From the cell containing the given text, extract its center point as [x, y] coordinate. 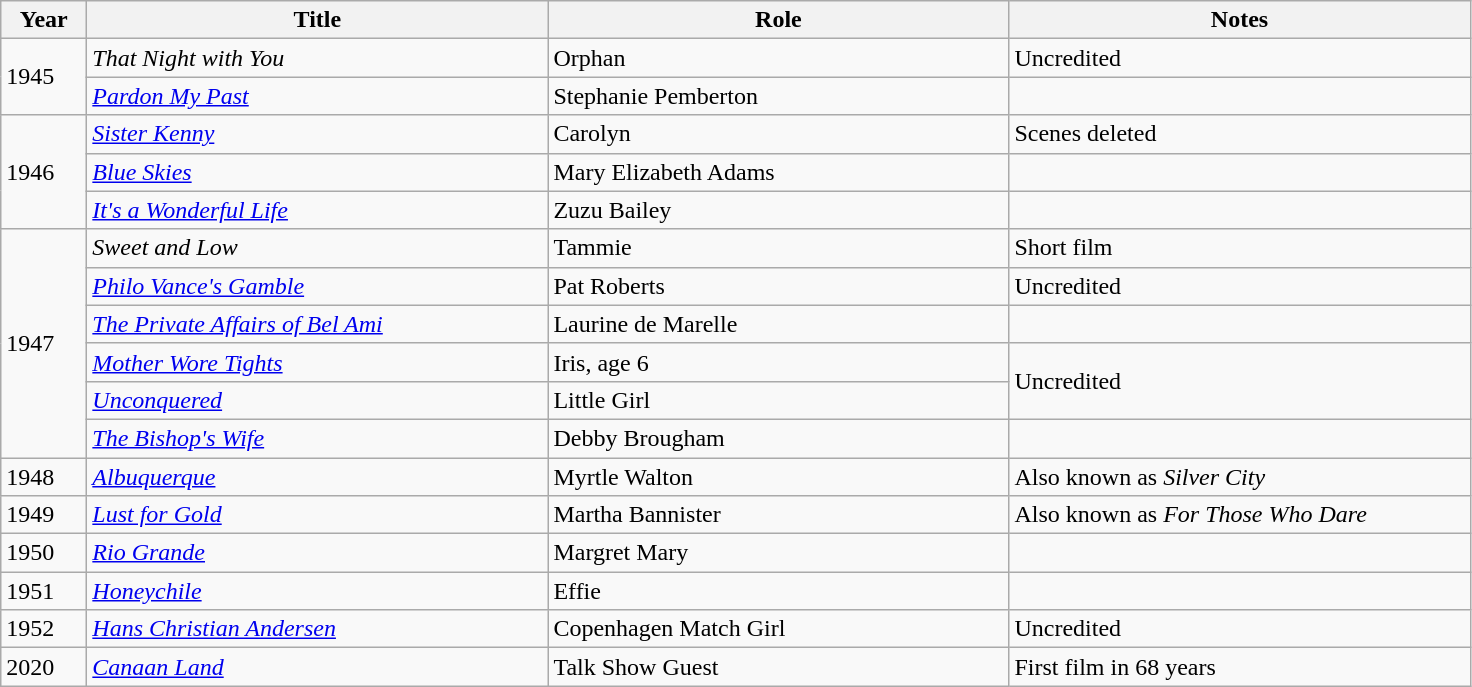
Sweet and Low [318, 248]
Role [778, 20]
Margret Mary [778, 553]
1949 [44, 515]
Myrtle Walton [778, 477]
It's a Wonderful Life [318, 210]
Carolyn [778, 134]
Stephanie Pemberton [778, 96]
Title [318, 20]
Also known as Silver City [1240, 477]
Debby Brougham [778, 438]
Martha Bannister [778, 515]
Also known as For Those Who Dare [1240, 515]
Copenhagen Match Girl [778, 629]
2020 [44, 667]
Pat Roberts [778, 286]
Albuquerque [318, 477]
Effie [778, 591]
1948 [44, 477]
Pardon My Past [318, 96]
Talk Show Guest [778, 667]
Unconquered [318, 400]
1952 [44, 629]
Tammie [778, 248]
1946 [44, 172]
Little Girl [778, 400]
Lust for Gold [318, 515]
Hans Christian Andersen [318, 629]
Honeychile [318, 591]
Orphan [778, 58]
1947 [44, 343]
Mother Wore Tights [318, 362]
Laurine de Marelle [778, 324]
Notes [1240, 20]
Blue Skies [318, 172]
Year [44, 20]
Mary Elizabeth Adams [778, 172]
Philo Vance's Gamble [318, 286]
Canaan Land [318, 667]
The Private Affairs of Bel Ami [318, 324]
The Bishop's Wife [318, 438]
1951 [44, 591]
1945 [44, 77]
Scenes deleted [1240, 134]
That Night with You [318, 58]
Rio Grande [318, 553]
Sister Kenny [318, 134]
Iris, age 6 [778, 362]
Short film [1240, 248]
First film in 68 years [1240, 667]
1950 [44, 553]
Zuzu Bailey [778, 210]
